Detect which cell encompasses the target text, then output its (x, y) center coordinate. 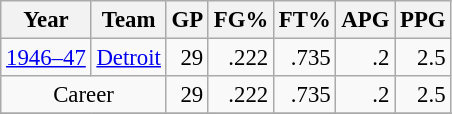
FT% (304, 20)
Career (84, 95)
Team (128, 20)
GP (187, 20)
Detroit (128, 58)
1946–47 (46, 58)
PPG (423, 20)
APG (366, 20)
Year (46, 20)
FG% (240, 20)
